Search for the cell housing the specified text and yield its (X, Y) center coordinate. 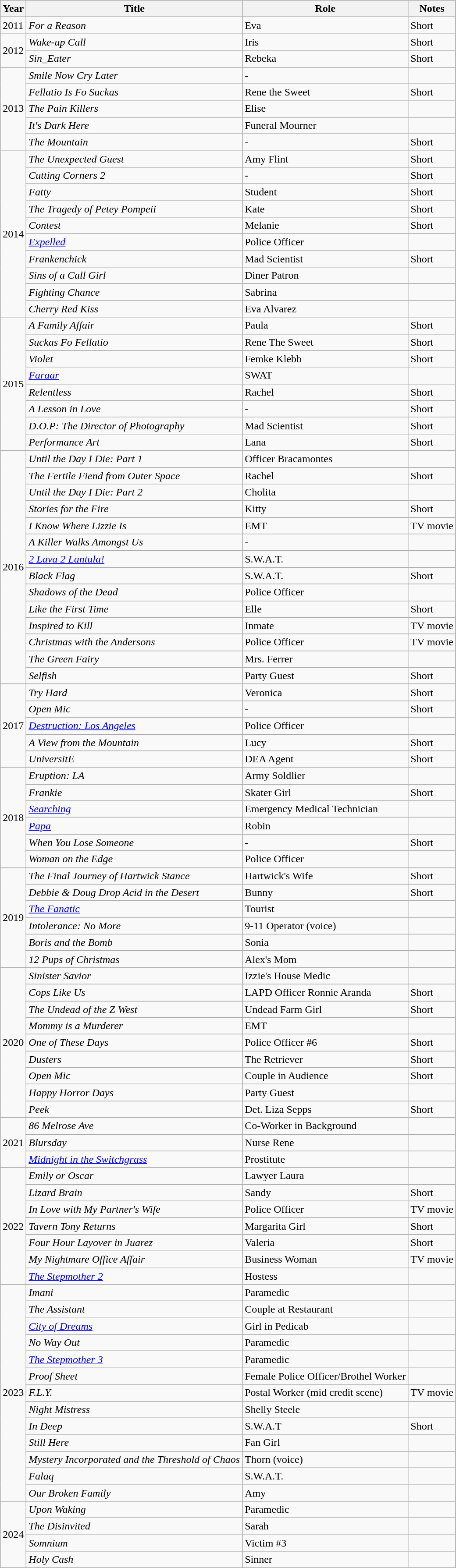
Veronica (325, 692)
Until the Day I Die: Part 1 (134, 459)
Our Broken Family (134, 1493)
My Nightmare Office Affair (134, 1259)
86 Melrose Ave (134, 1126)
Night Mistress (134, 1409)
Frankenchick (134, 259)
The Assistant (134, 1310)
The Unexpected Guest (134, 159)
Funeral Mourner (325, 125)
Upon Waking (134, 1509)
Fan Girl (325, 1443)
Year (13, 9)
Destruction: Los Angeles (134, 726)
Frankie (134, 793)
Smile Now Cry Later (134, 75)
A Family Affair (134, 326)
Proof Sheet (134, 1376)
Inspired to Kill (134, 626)
Paula (325, 326)
Nurse Rene (325, 1143)
Eva (325, 25)
2011 (13, 25)
Lucy (325, 743)
Holy Cash (134, 1560)
It's Dark Here (134, 125)
Sins of a Call Girl (134, 276)
Like the First Time (134, 609)
Kitty (325, 509)
Lizard Brain (134, 1193)
Girl in Pedicab (325, 1326)
The Fertile Fiend from Outer Space (134, 475)
Faraar (134, 375)
Emily or Oscar (134, 1176)
Female Police Officer/Brothel Worker (325, 1376)
Prostitute (325, 1159)
Cutting Corners 2 (134, 175)
Army Soldlier (325, 776)
Elle (325, 609)
Imani (134, 1293)
Falaq (134, 1476)
The Final Journey of Hartwick Stance (134, 876)
Contest (134, 226)
Boris and the Bomb (134, 942)
Performance Art (134, 442)
9-11 Operator (voice) (325, 926)
Title (134, 9)
S.W.A.T (325, 1426)
Dusters (134, 1059)
Cops Like Us (134, 992)
Tourist (325, 909)
Sonia (325, 942)
Mommy is a Murderer (134, 1026)
Searching (134, 809)
Hostess (325, 1276)
Stories for the Fire (134, 509)
2023 (13, 1393)
Rebeka (325, 59)
2 Lava 2 Lantula! (134, 559)
Midnight in the Switchgrass (134, 1159)
The Fanatic (134, 909)
2014 (13, 234)
Amy Flint (325, 159)
Couple in Audience (325, 1076)
UniversitE (134, 759)
Rene The Sweet (325, 342)
One of These Days (134, 1043)
Intolerance: No More (134, 926)
SWAT (325, 375)
Four Hour Layover in Juarez (134, 1242)
Amy (325, 1493)
I Know Where Lizzie Is (134, 526)
2016 (13, 567)
Shelly Steele (325, 1409)
Iris (325, 42)
Sandy (325, 1193)
Thorn (voice) (325, 1459)
A Lesson in Love (134, 409)
The Undead of the Z West (134, 1009)
Business Woman (325, 1259)
Kate (325, 209)
Notes (432, 9)
Debbie & Doug Drop Acid in the Desert (134, 892)
Shadows of the Dead (134, 592)
Suckas Fo Fellatio (134, 342)
Valeria (325, 1242)
Student (325, 192)
Peek (134, 1109)
Sabrina (325, 292)
Margarita Girl (325, 1226)
Robin (325, 826)
Sin_Eater (134, 59)
Couple at Restaurant (325, 1310)
Det. Liza Sepps (325, 1109)
The Stepmother 2 (134, 1276)
Papa (134, 826)
Co-Worker in Background (325, 1126)
Wake-up Call (134, 42)
A Killer Walks Amongst Us (134, 542)
2012 (13, 50)
Cherry Red Kiss (134, 309)
Melanie (325, 226)
2022 (13, 1226)
Relentless (134, 392)
Inmate (325, 626)
Happy Horror Days (134, 1093)
Try Hard (134, 692)
Mrs. Ferrer (325, 659)
Elise (325, 109)
2017 (13, 726)
Blursday (134, 1143)
City of Dreams (134, 1326)
When You Lose Someone (134, 842)
Officer Bracamontes (325, 459)
The Stepmother 3 (134, 1359)
Police Officer #6 (325, 1043)
Eruption: LA (134, 776)
Mystery Incorporated and the Threshold of Chaos (134, 1459)
Bunny (325, 892)
Fatty (134, 192)
Sinister Savior (134, 976)
Eva Alvarez (325, 309)
The Disinvited (134, 1526)
Diner Patron (325, 276)
Undead Farm Girl (325, 1009)
Fighting Chance (134, 292)
Victim #3 (325, 1543)
Lawyer Laura (325, 1176)
The Retriever (325, 1059)
2021 (13, 1143)
D.O.P: The Director of Photography (134, 425)
Selfish (134, 676)
Sarah (325, 1526)
Christmas with the Andersons (134, 642)
In Love with My Partner's Wife (134, 1209)
Alex's Mom (325, 959)
Woman on the Edge (134, 859)
Violet (134, 359)
Expelled (134, 242)
The Tragedy of Petey Pompeii (134, 209)
12 Pups of Christmas (134, 959)
DEA Agent (325, 759)
Rene the Sweet (325, 92)
2020 (13, 1043)
Fellatio Is Fo Suckas (134, 92)
Black Flag (134, 576)
Until the Day I Die: Part 2 (134, 492)
Cholita (325, 492)
Lana (325, 442)
LAPD Officer Ronnie Aranda (325, 992)
Femke Klebb (325, 359)
In Deep (134, 1426)
2018 (13, 818)
Tavern Tony Returns (134, 1226)
2013 (13, 109)
The Pain Killers (134, 109)
No Way Out (134, 1343)
Sinner (325, 1560)
Still Here (134, 1443)
Hartwick's Wife (325, 876)
The Mountain (134, 142)
The Green Fairy (134, 659)
F.L.Y. (134, 1393)
Postal Worker (mid credit scene) (325, 1393)
Emergency Medical Technician (325, 809)
A View from the Mountain (134, 743)
2015 (13, 384)
Role (325, 9)
Somnium (134, 1543)
For a Reason (134, 25)
Skater Girl (325, 793)
2019 (13, 917)
Izzie's House Medic (325, 976)
2024 (13, 1534)
